Search for the cell housing the specified text and yield its [X, Y] center coordinate. 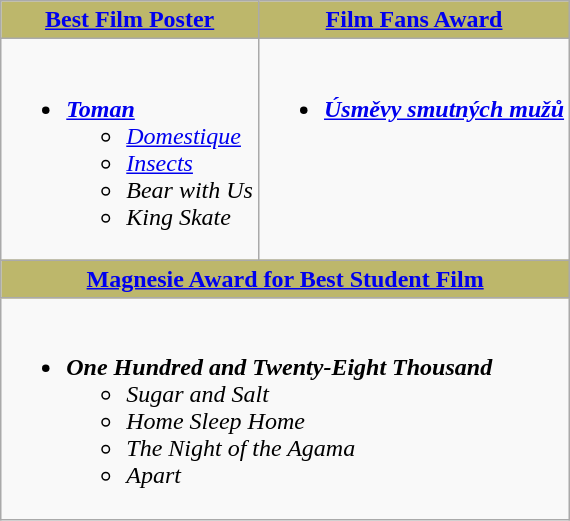
TomanDomestiqueInsectsBear with UsKing Skate [130, 150]
Úsměvy smutných mužů [414, 150]
Best Film Poster [130, 20]
Film Fans Award [414, 20]
Magnesie Award for Best Student Film [286, 279]
One Hundred and Twenty-Eight ThousandSugar and SaltHome Sleep HomeThe Night of the AgamaApart [286, 408]
